Return (x, y) of the center of cell containing provided text 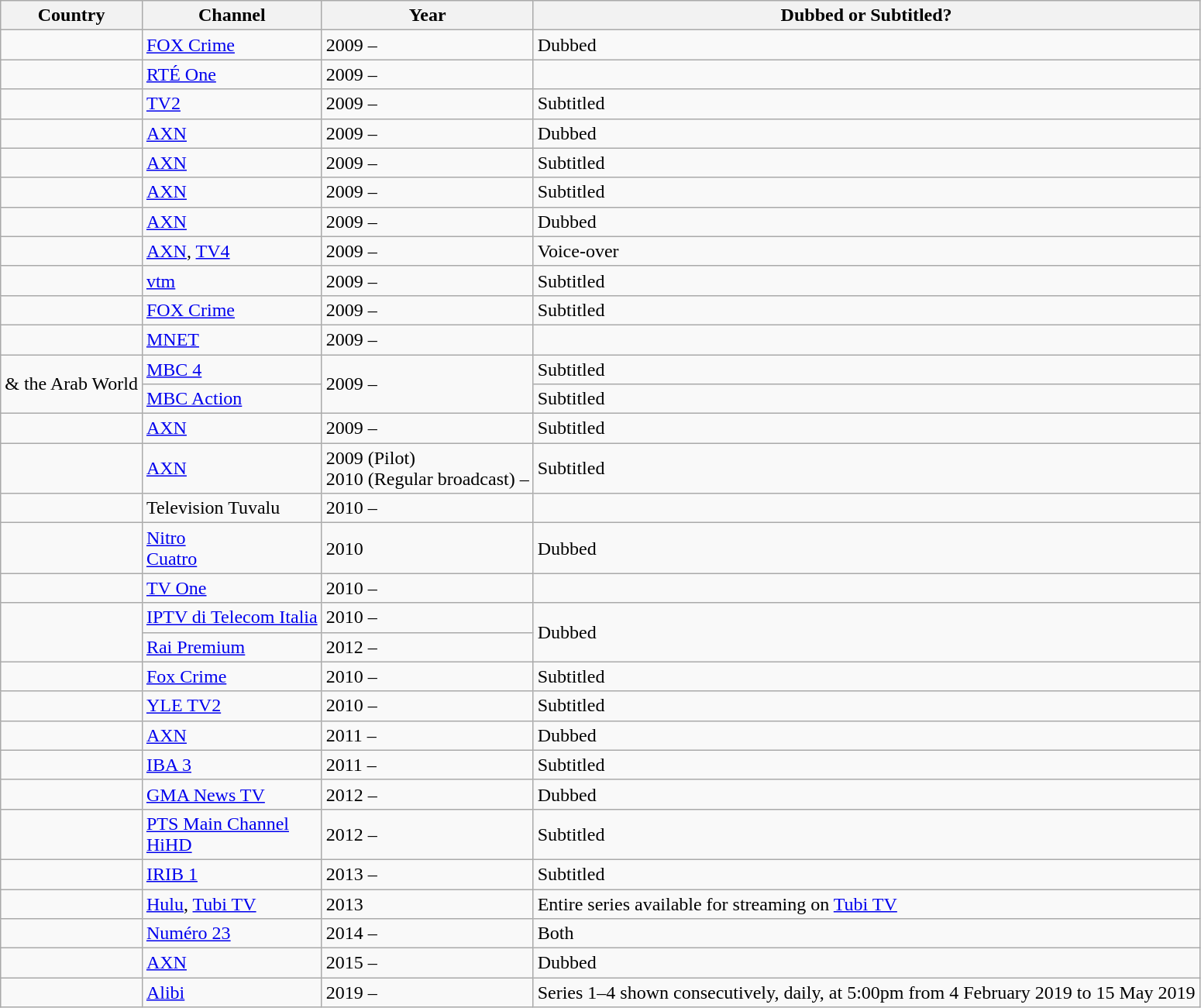
MBC 4 (232, 370)
TV2 (232, 104)
IBA 3 (232, 765)
Television Tuvalu (232, 508)
TV One (232, 588)
vtm (232, 280)
Year (428, 15)
2013 – (428, 874)
Both (866, 934)
Hulu, Tubi TV (232, 904)
Dubbed or Subtitled? (866, 15)
Series 1–4 shown consecutively, daily, at 5:00pm from 4 February 2019 to 15 May 2019 (866, 993)
IRIB 1 (232, 874)
2014 – (428, 934)
RTÉ One (232, 74)
IPTV di Telecom Italia (232, 618)
MNET (232, 339)
NitroCuatro (232, 549)
MBC Action (232, 399)
Rai Premium (232, 647)
Entire series available for streaming on Tubi TV (866, 904)
Alibi (232, 993)
2019 – (428, 993)
YLE TV2 (232, 706)
Channel (232, 15)
& the Arab World (71, 384)
GMA News TV (232, 794)
Numéro 23 (232, 934)
2009 (Pilot)2010 (Regular broadcast) – (428, 468)
AXN, TV4 (232, 251)
Voice-over (866, 251)
2013 (428, 904)
Fox Crime (232, 676)
Country (71, 15)
PTS Main ChannelHiHD (232, 834)
2010 (428, 549)
2015 – (428, 963)
